Pinpoint the cell where the given text exists, returning its (x, y) midpoint coordinate. 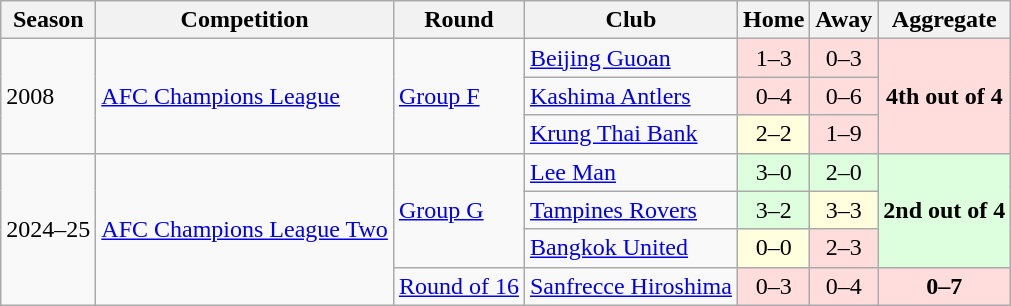
1–3 (773, 58)
Kashima Antlers (630, 96)
AFC Champions League (245, 96)
0–7 (944, 286)
Season (48, 20)
Club (630, 20)
Bangkok United (630, 248)
Sanfrecce Hiroshima (630, 286)
3–0 (773, 172)
Round (458, 20)
Group G (458, 210)
Tampines Rovers (630, 210)
1–9 (844, 134)
Competition (245, 20)
2–0 (844, 172)
3–2 (773, 210)
0–6 (844, 96)
AFC Champions League Two (245, 229)
4th out of 4 (944, 96)
3–3 (844, 210)
0–0 (773, 248)
2nd out of 4 (944, 210)
2008 (48, 96)
2024–25 (48, 229)
Home (773, 20)
Away (844, 20)
Beijing Guoan (630, 58)
2–3 (844, 248)
Aggregate (944, 20)
Krung Thai Bank (630, 134)
2–2 (773, 134)
Round of 16 (458, 286)
Lee Man (630, 172)
Group F (458, 96)
